From the cell containing the given text, extract its center point as (x, y) coordinate. 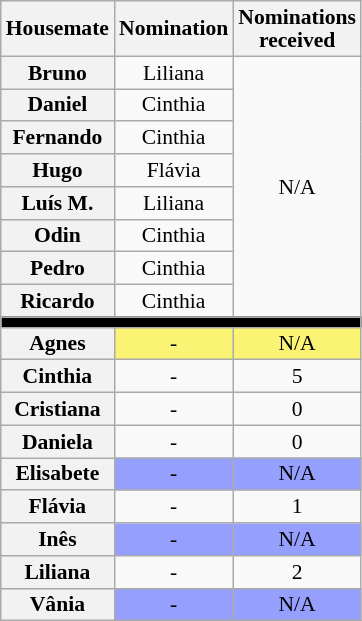
Odin (58, 236)
Cristiana (58, 410)
Elisabete (58, 474)
Bruno (58, 72)
Hugo (58, 170)
Ricardo (58, 302)
Nominationsreceived (297, 28)
Vânia (58, 604)
1 (297, 508)
5 (297, 376)
Fernando (58, 138)
2 (297, 572)
Agnes (58, 344)
Pedro (58, 268)
Daniela (58, 442)
Luís M. (58, 204)
Daniel (58, 106)
Inês (58, 540)
Nomination (174, 28)
Housemate (58, 28)
